Provide the [X, Y] coordinate of the cell's center where the given text is located.  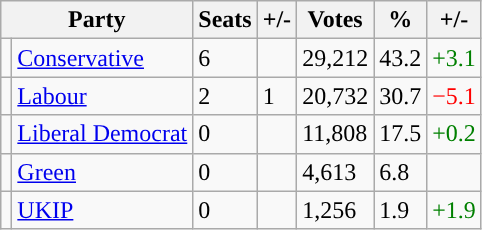
30.7 [400, 96]
UKIP [102, 210]
+3.1 [454, 58]
Conservative [102, 58]
11,808 [336, 134]
% [400, 20]
1 [276, 96]
+0.2 [454, 134]
17.5 [400, 134]
Party [97, 20]
20,732 [336, 96]
6.8 [400, 172]
4,613 [336, 172]
43.2 [400, 58]
29,212 [336, 58]
Green [102, 172]
Liberal Democrat [102, 134]
Seats [225, 20]
Labour [102, 96]
1,256 [336, 210]
+1.9 [454, 210]
−5.1 [454, 96]
1.9 [400, 210]
2 [225, 96]
Votes [336, 20]
6 [225, 58]
